Provide the [X, Y] coordinate of the cell's center where the given text is located.  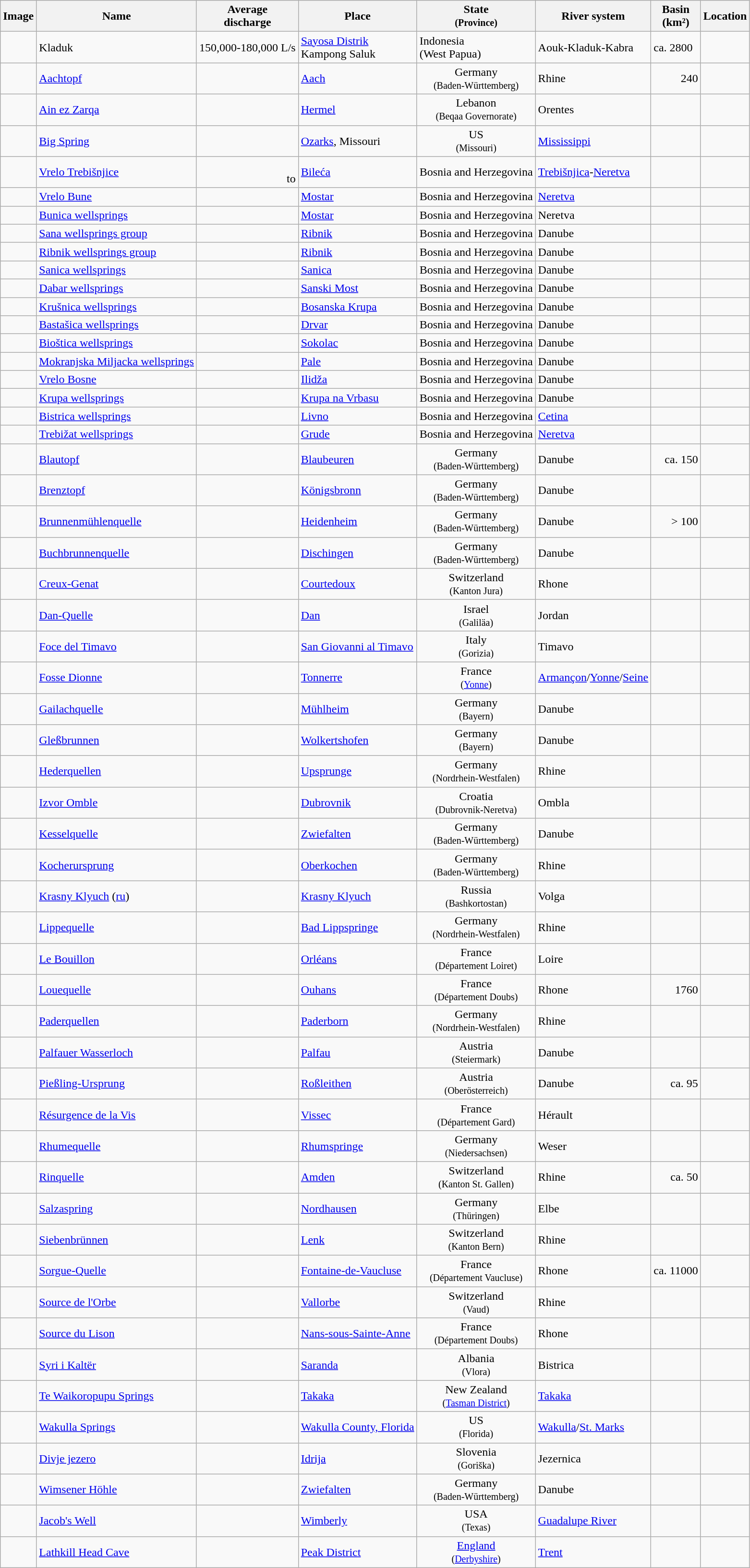
ca. 95 [676, 1084]
Italy(Gorizia) [476, 646]
to [247, 172]
Le Bouillon [117, 959]
Wimberly [357, 1520]
Lebanon(Beqaa Governorate) [476, 109]
Gleßbrunnen [117, 740]
France(Département Loiret) [476, 959]
Germany(Niedersachsen) [476, 1146]
France(Département Gard) [476, 1114]
River system [593, 16]
Slovenia(Goriška) [476, 1458]
ca. 11000 [676, 1271]
Switzerland(Kanton Bern) [476, 1240]
Saranda [357, 1365]
Peak District [357, 1552]
Indonesia(West Papua) [476, 47]
Source de l'Orbe [117, 1303]
Gailachquelle [117, 708]
1760 [676, 990]
Paderquellen [117, 1021]
Location [725, 16]
Fosse Dionne [117, 678]
Bioštica wellsprings [117, 343]
Dan [357, 615]
Austria(Steiermark) [476, 1052]
Upsprunge [357, 772]
Lathkill Head Cave [117, 1552]
Siebenbrünnen [117, 1240]
Nordhausen [357, 1209]
Vrelo Bosne [117, 380]
150,000-180,000 L/s [247, 47]
Bosanska Krupa [357, 307]
Albania(Vlora) [476, 1365]
Izvor Omble [117, 802]
Heidenheim [357, 521]
Salzaspring [117, 1209]
Te Waikoropupu Springs [117, 1396]
Mühlheim [357, 708]
ca. 150 [676, 459]
Wakulla Springs [117, 1427]
Vallorbe [357, 1303]
Wimsener Höhle [117, 1490]
Nans-sous-Sainte-Anne [357, 1333]
New Zealand(Tasman District) [476, 1396]
Hermel [357, 109]
Sanica wellsprings [117, 270]
Palfau [357, 1052]
Bastašica wellsprings [117, 325]
Brunnenmühlenquelle [117, 521]
Orléans [357, 959]
Ain ez Zarqa [117, 109]
Lippequelle [117, 927]
Bad Lippspringe [357, 927]
Trebižat wellsprings [117, 434]
Big Spring [117, 141]
Dan-Quelle [117, 615]
Sokolac [357, 343]
Bunica wellsprings [117, 215]
Aach [357, 79]
Croatia(Dubrovnik-Neretva) [476, 802]
Roßleithen [357, 1084]
Krasny Klyuch [357, 897]
Palfauer Wasserloch [117, 1052]
Rinquelle [117, 1177]
Averagedischarge [247, 16]
France(Yonne) [476, 678]
Germany(Thüringen) [476, 1209]
Buchbrunnenquelle [117, 553]
Sayosa DistrikKampong Saluk [357, 47]
Fontaine-de-Vaucluse [357, 1271]
Livno [357, 416]
Louequelle [117, 990]
Vissec [357, 1114]
Jordan [593, 615]
Dischingen [357, 553]
Hérault [593, 1114]
Aachtopf [117, 79]
Ozarks, Missouri [357, 141]
Bileća [357, 172]
Rhumequelle [117, 1146]
Pießling-Ursprung [117, 1084]
Elbe [593, 1209]
Vrelo Bune [117, 197]
Krupa wellsprings [117, 398]
Ombla [593, 802]
Image [18, 16]
Sana wellsprings group [117, 233]
Kocherursprung [117, 865]
Orentes [593, 109]
Volga [593, 897]
Königsbronn [357, 491]
Israel(Galiläa) [476, 615]
USA(Texas) [476, 1520]
240 [676, 79]
Name [117, 16]
Ouhans [357, 990]
Idrija [357, 1458]
Guadalupe River [593, 1520]
Paderborn [357, 1021]
Drvar [357, 325]
Sorgue-Quelle [117, 1271]
US(Florida) [476, 1427]
Weser [593, 1146]
Timavo [593, 646]
Russia(Bashkortostan) [476, 897]
Trent [593, 1552]
Résurgence de la Vis [117, 1114]
Blaubeuren [357, 459]
Loire [593, 959]
ca. 50 [676, 1177]
Ribnik wellsprings group [117, 251]
Place [357, 16]
Austria(Oberösterreich) [476, 1084]
Bistrica wellsprings [117, 416]
> 100 [676, 521]
Bistrica [593, 1365]
Dabar wellsprings [117, 288]
Dubrovnik [357, 802]
Kladuk [117, 47]
Pale [357, 361]
Switzerland(Vaud) [476, 1303]
Source du Lison [117, 1333]
Rhumspringe [357, 1146]
Brenztopf [117, 491]
Krupa na Vrbasu [357, 398]
Ilidža [357, 380]
San Giovanni al Timavo [357, 646]
ca. 2800 [676, 47]
Jezernica [593, 1458]
Courtedoux [357, 584]
Kesselquelle [117, 834]
Aouk-Kladuk-Kabra [593, 47]
Krasny Klyuch (ru) [117, 897]
Hederquellen [117, 772]
Divje jezero [117, 1458]
Wakulla County, Florida [357, 1427]
Grude [357, 434]
Basin(km²) [676, 16]
Foce del Timavo [117, 646]
Syri i Kaltër [117, 1365]
Mississippi [593, 141]
France(Département Vaucluse) [476, 1271]
Trebišnjica-Neretva [593, 172]
Armançon/Yonne/Seine [593, 678]
Creux-Genat [117, 584]
Mokranjska Miljacka wellsprings [117, 361]
State(Province) [476, 16]
Blautopf [117, 459]
Oberkochen [357, 865]
Lenk [357, 1240]
Switzerland(Kanton Jura) [476, 584]
Vrelo Trebišnjice [117, 172]
Amden [357, 1177]
Switzerland(Kanton St. Gallen) [476, 1177]
England(Derbyshire) [476, 1552]
Jacob's Well [117, 1520]
Wakulla/St. Marks [593, 1427]
Tonnerre [357, 678]
Wolkertshofen [357, 740]
Sanica [357, 270]
Sanski Most [357, 288]
Krušnica wellsprings [117, 307]
Cetina [593, 416]
US(Missouri) [476, 141]
